Extract the [X, Y] coordinate from the center of the cell holding the provided text.  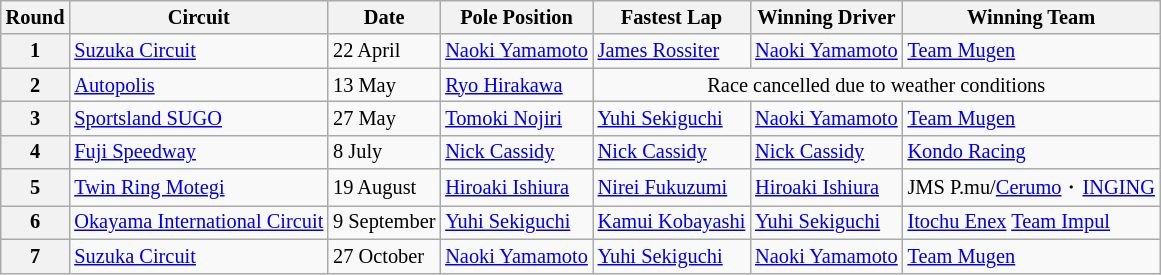
Sportsland SUGO [198, 118]
27 May [384, 118]
Pole Position [516, 17]
6 [36, 222]
5 [36, 188]
Tomoki Nojiri [516, 118]
7 [36, 256]
Race cancelled due to weather conditions [876, 85]
JMS P.mu/Cerumo・INGING [1032, 188]
Winning Team [1032, 17]
Kondo Racing [1032, 152]
Autopolis [198, 85]
8 July [384, 152]
9 September [384, 222]
27 October [384, 256]
Date [384, 17]
1 [36, 51]
13 May [384, 85]
Okayama International Circuit [198, 222]
2 [36, 85]
Circuit [198, 17]
Ryo Hirakawa [516, 85]
Fuji Speedway [198, 152]
Kamui Kobayashi [672, 222]
Twin Ring Motegi [198, 188]
3 [36, 118]
Itochu Enex Team Impul [1032, 222]
Winning Driver [826, 17]
Fastest Lap [672, 17]
4 [36, 152]
Nirei Fukuzumi [672, 188]
19 August [384, 188]
22 April [384, 51]
Round [36, 17]
James Rossiter [672, 51]
